Capture the cell that displays the provided text and extract its (x, y) central coordinate. 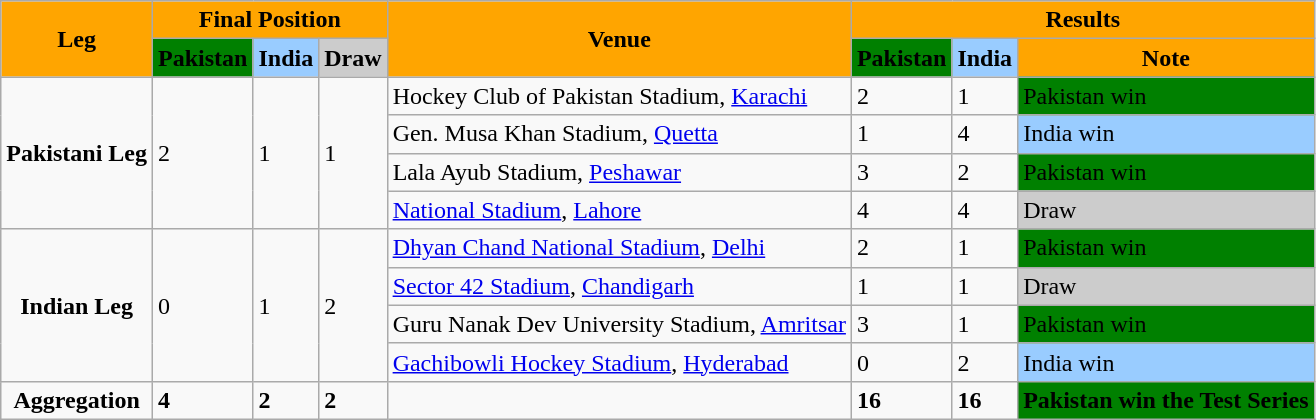
Aggregation (77, 400)
Results (1082, 20)
Venue (619, 39)
National Stadium, Lahore (619, 210)
Hockey Club of Pakistan Stadium, Karachi (619, 96)
Gen. Musa Khan Stadium, Quetta (619, 134)
Lala Ayub Stadium, Peshawar (619, 172)
Gachibowli Hockey Stadium, Hyderabad (619, 362)
Final Position (270, 20)
Guru Nanak Dev University Stadium, Amritsar (619, 324)
Indian Leg (77, 305)
Sector 42 Stadium, Chandigarh (619, 286)
Pakistan win the Test Series (1166, 400)
Leg (77, 39)
Pakistani Leg (77, 153)
Dhyan Chand National Stadium, Delhi (619, 248)
Note (1166, 58)
